Return the [x, y] coordinate for the center point of the cell that contains the specified text.  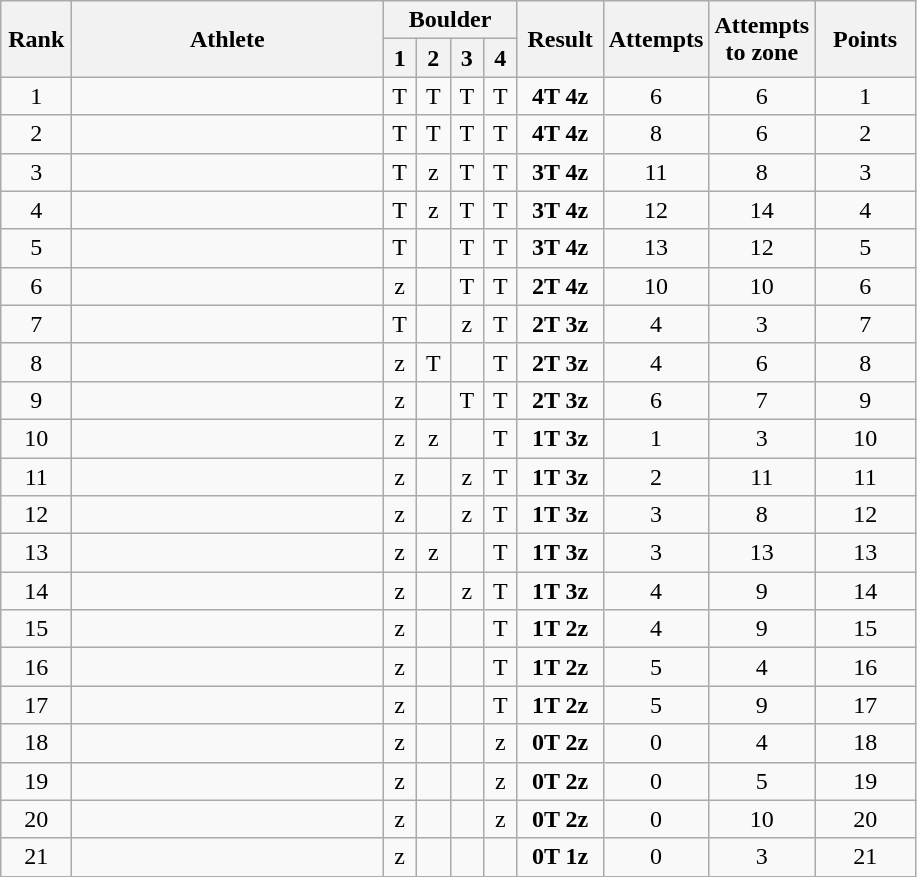
0T 1z [560, 857]
Result [560, 39]
Points [866, 39]
Attempts [656, 39]
Attempts to zone [762, 39]
2T 4z [560, 286]
Athlete [228, 39]
Boulder [450, 20]
Rank [36, 39]
